Capture the cell that displays the provided text and extract its [x, y] central coordinate. 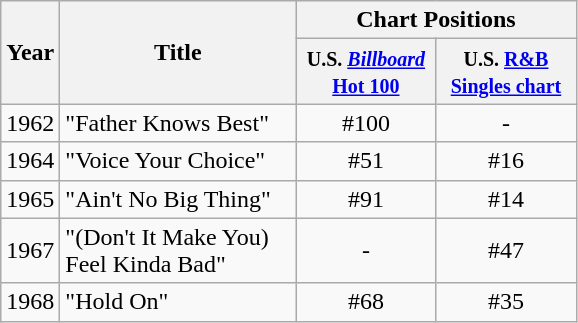
Year [30, 52]
U.S. R&B Singles chart [506, 72]
"Ain't No Big Thing" [178, 199]
#47 [506, 250]
Chart Positions [436, 20]
#16 [506, 161]
Title [178, 52]
1965 [30, 199]
1962 [30, 123]
"Voice Your Choice" [178, 161]
1967 [30, 250]
1968 [30, 302]
"(Don't It Make You) Feel Kinda Bad" [178, 250]
U.S. Billboard Hot 100 [366, 72]
#35 [506, 302]
#51 [366, 161]
"Hold On" [178, 302]
"Father Knows Best" [178, 123]
#14 [506, 199]
#91 [366, 199]
1964 [30, 161]
#100 [366, 123]
#68 [366, 302]
